Provide the [X, Y] coordinate of the cell's center where the given text is located.  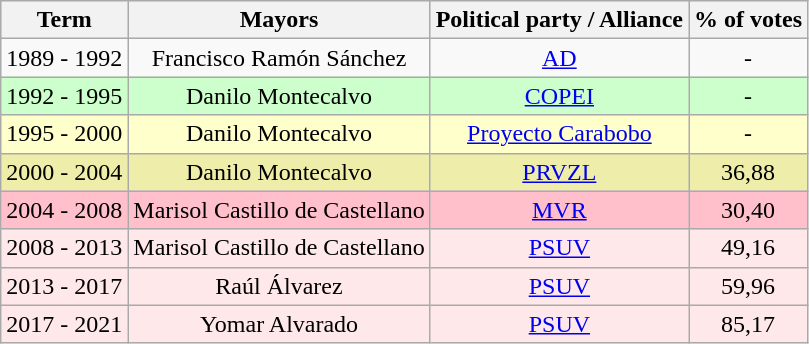
Raúl Álvarez [279, 286]
1992 - 1995 [64, 96]
59,96 [748, 286]
2017 - 2021 [64, 324]
Yomar Alvarado [279, 324]
1995 - 2000 [64, 134]
% of votes [748, 20]
COPEI [559, 96]
Proyecto Carabobo [559, 134]
30,40 [748, 210]
Francisco Ramón Sánchez [279, 58]
PRVZL [559, 172]
49,16 [748, 248]
36,88 [748, 172]
Mayors [279, 20]
AD [559, 58]
2008 - 2013 [64, 248]
2000 - 2004 [64, 172]
Political party / Alliance [559, 20]
1989 - 1992 [64, 58]
2004 - 2008 [64, 210]
Term [64, 20]
MVR [559, 210]
2013 - 2017 [64, 286]
85,17 [748, 324]
